Find where the given text appears and provide that cell's center as (X, Y) coordinate. 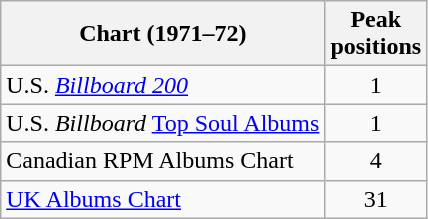
Chart (1971–72) (163, 34)
Peak positions (376, 34)
U.S. Billboard 200 (163, 85)
Canadian RPM Albums Chart (163, 161)
4 (376, 161)
U.S. Billboard Top Soul Albums (163, 123)
31 (376, 199)
UK Albums Chart (163, 199)
